Pinpoint the cell where the given text exists, returning its (x, y) midpoint coordinate. 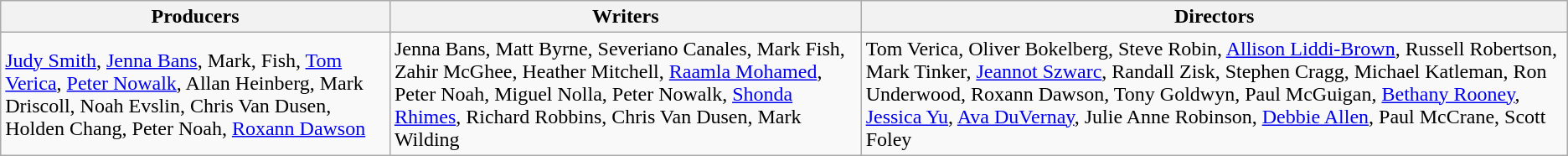
Producers (196, 17)
Directors (1215, 17)
Writers (625, 17)
